Output the [X, Y] coordinate of the center of the cell containing the given text.  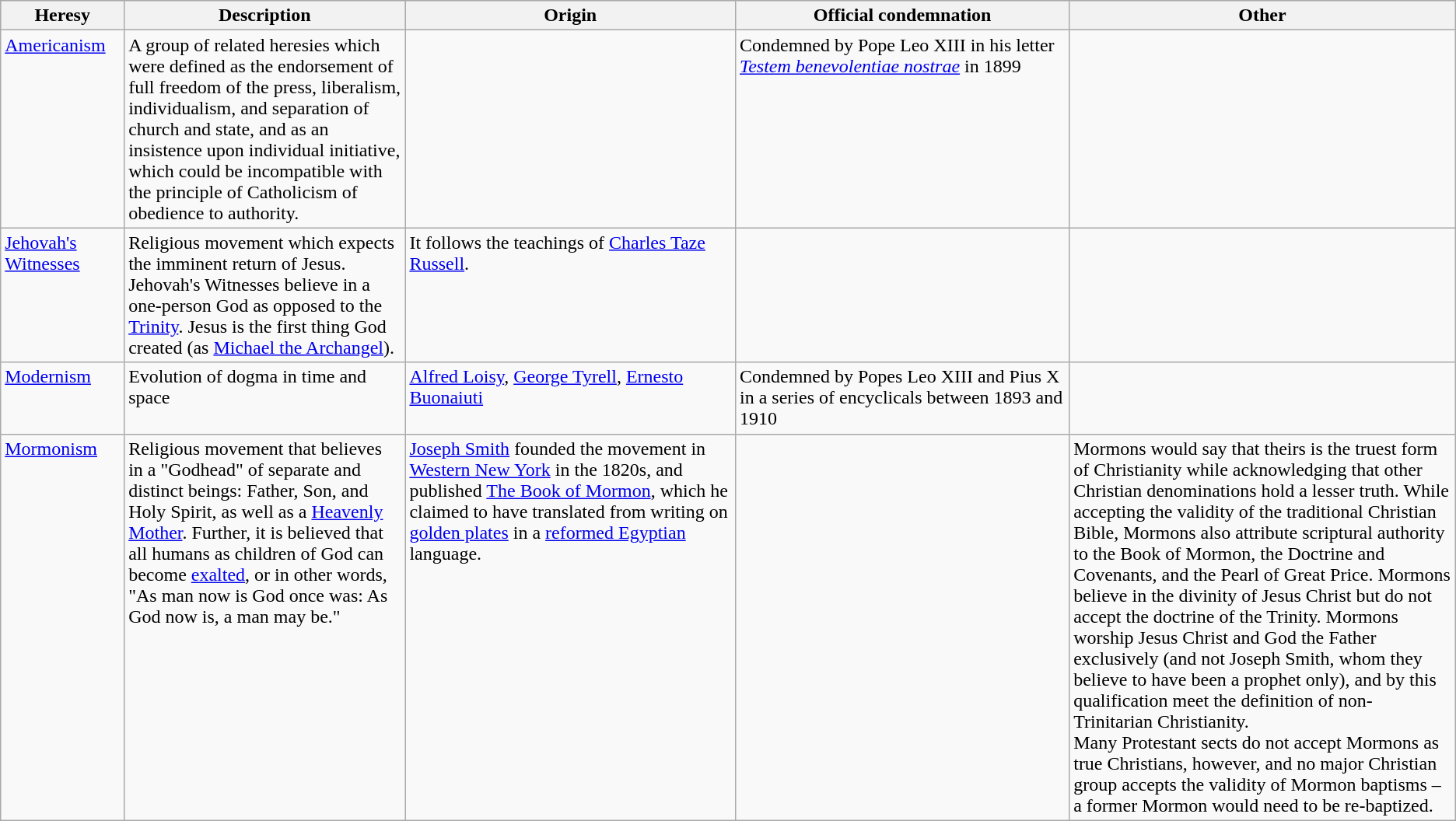
Americanism [62, 129]
Jehovah's Witnesses [62, 295]
Heresy [62, 16]
Mormonism [62, 627]
Condemned by Pope Leo XIII in his letter Testem benevolentiae nostrae in 1899 [902, 129]
Modernism [62, 398]
Description [264, 16]
Origin [571, 16]
Alfred Loisy, George Tyrell, Ernesto Buonaiuti [571, 398]
Evolution of dogma in time and space [264, 398]
It follows the teachings of Charles Taze Russell. [571, 295]
Official condemnation [902, 16]
Other [1263, 16]
Condemned by Popes Leo XIII and Pius X in a series of encyclicals between 1893 and 1910 [902, 398]
